From the cell containing the given text, extract its center point as (x, y) coordinate. 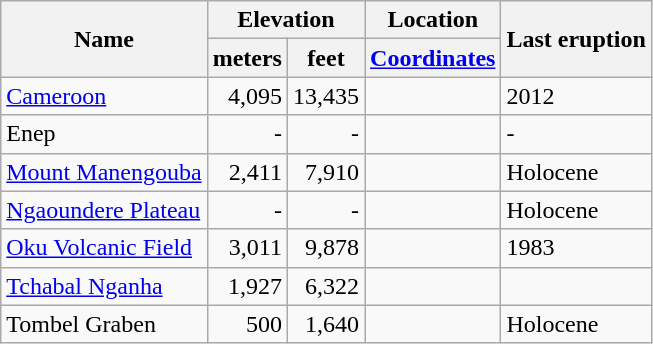
Elevation (286, 20)
3,011 (247, 248)
1983 (576, 248)
2,411 (247, 172)
feet (326, 58)
6,322 (326, 286)
Enep (104, 134)
Mount Manengouba (104, 172)
Name (104, 39)
meters (247, 58)
Last eruption (576, 39)
1,640 (326, 324)
Location (433, 20)
7,910 (326, 172)
Ngaoundere Plateau (104, 210)
Cameroon (104, 96)
Tchabal Nganha (104, 286)
500 (247, 324)
13,435 (326, 96)
Tombel Graben (104, 324)
9,878 (326, 248)
1,927 (247, 286)
4,095 (247, 96)
Coordinates (433, 58)
Oku Volcanic Field (104, 248)
2012 (576, 96)
